Capture the cell that displays the provided text and extract its (X, Y) central coordinate. 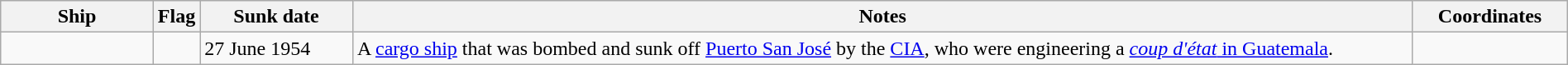
Sunk date (276, 17)
Coordinates (1490, 17)
A cargo ship that was bombed and sunk off Puerto San José by the CIA, who were engineering a coup d'état in Guatemala. (882, 48)
Ship (78, 17)
Flag (176, 17)
27 June 1954 (276, 48)
Notes (882, 17)
